Locate the cell with the specified text and output its (X, Y) center coordinate. 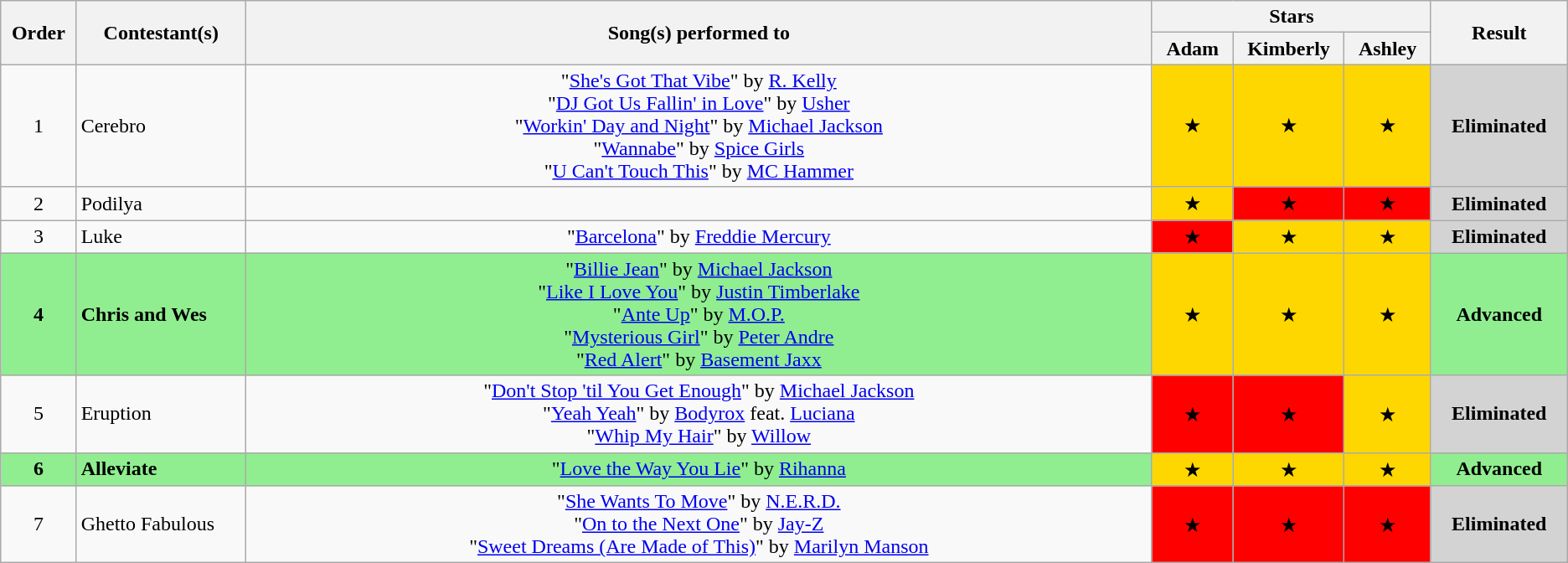
Alleviate (161, 469)
"Barcelona" by Freddie Mercury (699, 236)
Ashley (1387, 49)
Eruption (161, 414)
7 (39, 524)
Order (39, 33)
Result (1499, 33)
Chris and Wes (161, 314)
Luke (161, 236)
"Don't Stop 'til You Get Enough" by Michael Jackson "Yeah Yeah" by Bodyrox feat. Luciana "Whip My Hair" by Willow (699, 414)
Adam (1193, 49)
2 (39, 204)
6 (39, 469)
5 (39, 414)
"Love the Way You Lie" by Rihanna (699, 469)
Ghetto Fabulous (161, 524)
4 (39, 314)
Podilya (161, 204)
1 (39, 126)
3 (39, 236)
Stars (1292, 17)
Kimberly (1288, 49)
Contestant(s) (161, 33)
Song(s) performed to (699, 33)
"She Wants To Move" by N.E.R.D. "On to the Next One" by Jay-Z "Sweet Dreams (Are Made of This)" by Marilyn Manson (699, 524)
Cerebro (161, 126)
